From the cell containing the given text, extract its center point as (X, Y) coordinate. 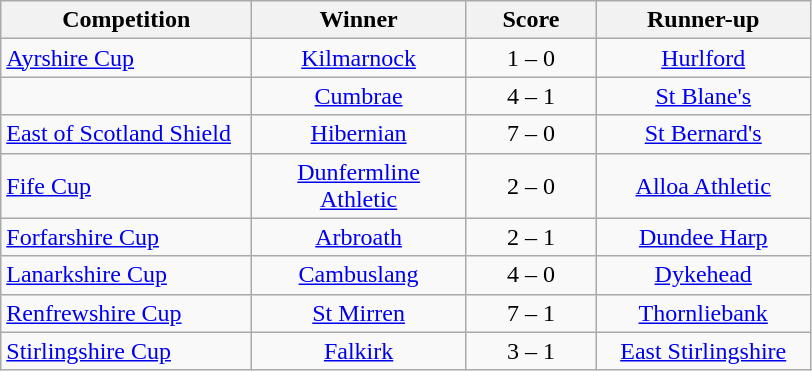
Cumbrae (359, 96)
4 – 0 (530, 275)
Thornliebank (703, 313)
Renfrewshire Cup (126, 313)
1 – 0 (530, 58)
Cambuslang (359, 275)
Dykehead (703, 275)
Score (530, 20)
7 – 1 (530, 313)
Dunfermline Athletic (359, 186)
Lanarkshire Cup (126, 275)
Stirlingshire Cup (126, 351)
Alloa Athletic (703, 186)
Hibernian (359, 134)
Forfarshire Cup (126, 237)
Competition (126, 20)
East of Scotland Shield (126, 134)
Kilmarnock (359, 58)
2 – 1 (530, 237)
Arbroath (359, 237)
2 – 0 (530, 186)
7 – 0 (530, 134)
St Bernard's (703, 134)
Runner-up (703, 20)
St Mirren (359, 313)
3 – 1 (530, 351)
4 – 1 (530, 96)
Winner (359, 20)
St Blane's (703, 96)
East Stirlingshire (703, 351)
Fife Cup (126, 186)
Falkirk (359, 351)
Hurlford (703, 58)
Dundee Harp (703, 237)
Ayrshire Cup (126, 58)
